From the cell containing the given text, extract its center point as [x, y] coordinate. 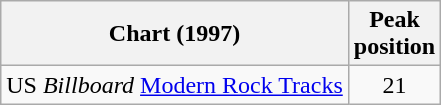
21 [394, 85]
US Billboard Modern Rock Tracks [175, 85]
Peakposition [394, 34]
Chart (1997) [175, 34]
